Extract the [X, Y] coordinate from the center of the cell holding the provided text.  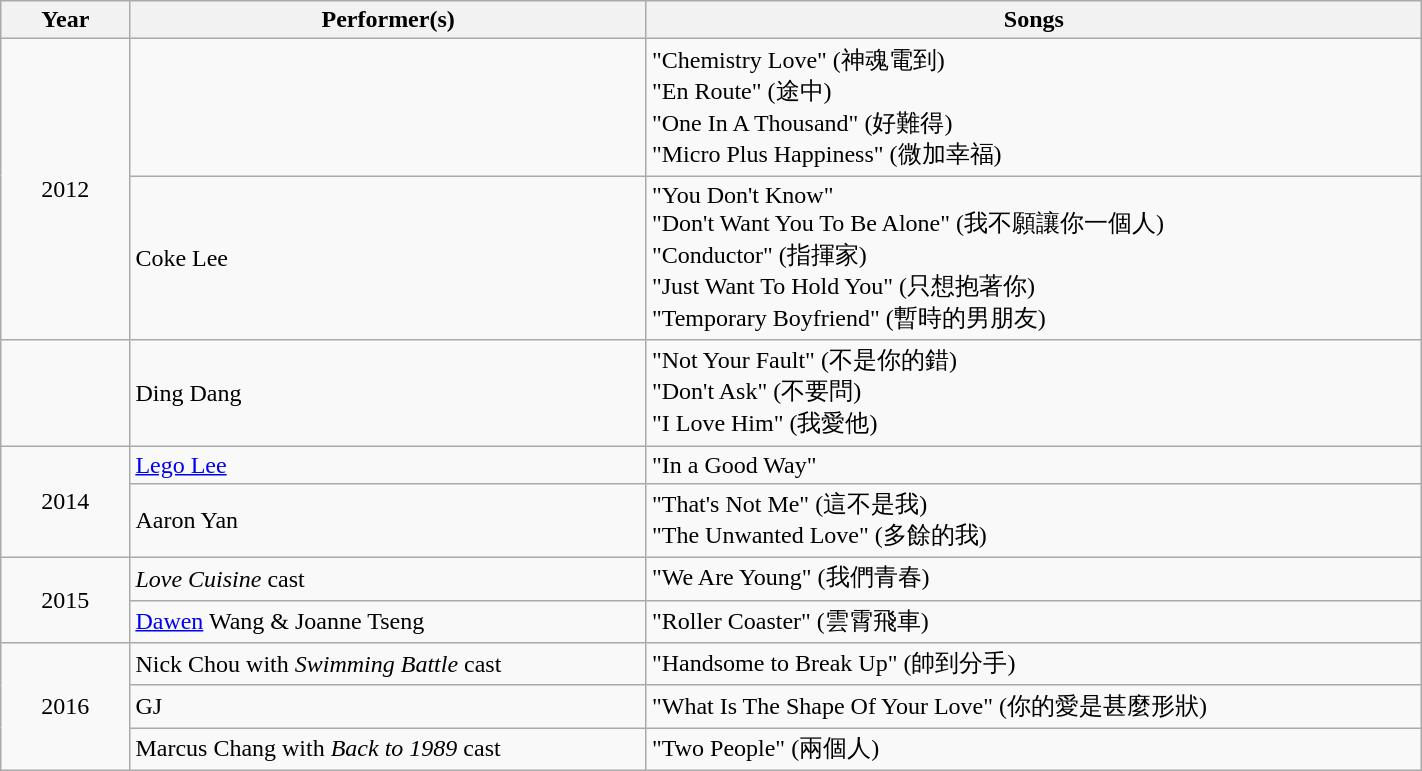
"Roller Coaster" (雲霄飛車) [1034, 622]
"In a Good Way" [1034, 465]
Coke Lee [388, 258]
2014 [66, 502]
Love Cuisine cast [388, 580]
"We Are Young" (我們青春) [1034, 580]
"What Is The Shape Of Your Love" (你的愛是甚麼形狀) [1034, 706]
"Chemistry Love" (神魂電到)"En Route" (途中)"One In A Thousand" (好難得)"Micro Plus Happiness" (微加幸福) [1034, 108]
Marcus Chang with Back to 1989 cast [388, 750]
Nick Chou with Swimming Battle cast [388, 664]
Performer(s) [388, 20]
"That's Not Me" (這不是我)"The Unwanted Love" (多餘的我) [1034, 521]
"Not Your Fault" (不是你的錯)"Don't Ask" (不要問)"I Love Him" (我愛他) [1034, 393]
2016 [66, 707]
Year [66, 20]
2015 [66, 600]
Songs [1034, 20]
2012 [66, 190]
Ding Dang [388, 393]
"You Don't Know""Don't Want You To Be Alone" (我不願讓你一個人)"Conductor" (指揮家)"Just Want To Hold You" (只想抱著你)"Temporary Boyfriend" (暫時的男朋友) [1034, 258]
"Handsome to Break Up" (帥到分手) [1034, 664]
Lego Lee [388, 465]
"Two People" (兩個人) [1034, 750]
Dawen Wang & Joanne Tseng [388, 622]
GJ [388, 706]
Aaron Yan [388, 521]
